Return [X, Y] of the center of cell containing provided text 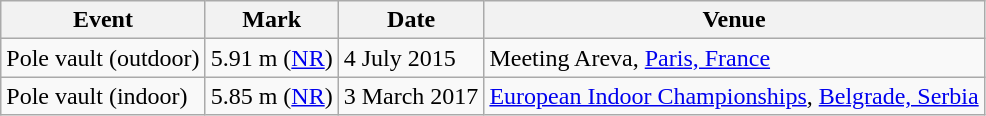
Mark [272, 20]
4 July 2015 [411, 58]
European Indoor Championships, Belgrade, Serbia [734, 96]
Date [411, 20]
Pole vault (outdoor) [103, 58]
Meeting Areva, Paris, France [734, 58]
Pole vault (indoor) [103, 96]
5.91 m (NR) [272, 58]
Venue [734, 20]
Event [103, 20]
3 March 2017 [411, 96]
5.85 m (NR) [272, 96]
